For the text-containing cell, return its midpoint in (x, y) coordinate format. 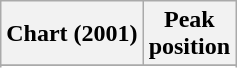
Chart (2001) (72, 34)
Peakposition (189, 34)
